Find where the given text appears and provide that cell's center as [X, Y] coordinate. 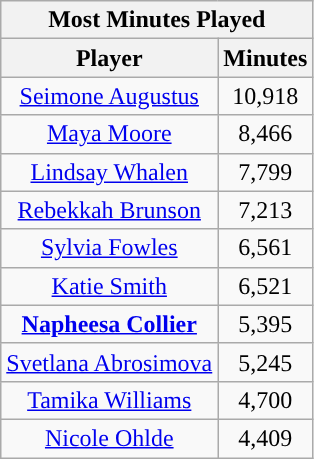
Svetlana Abrosimova [110, 362]
4,409 [266, 438]
Lindsay Whalen [110, 172]
Maya Moore [110, 134]
6,561 [266, 248]
5,245 [266, 362]
7,799 [266, 172]
Player [110, 58]
Napheesa Collier [110, 324]
Seimone Augustus [110, 96]
Nicole Ohlde [110, 438]
10,918 [266, 96]
Tamika Williams [110, 400]
Sylvia Fowles [110, 248]
4,700 [266, 400]
Most Minutes Played [157, 20]
Katie Smith [110, 286]
5,395 [266, 324]
7,213 [266, 210]
Minutes [266, 58]
8,466 [266, 134]
Rebekkah Brunson [110, 210]
6,521 [266, 286]
